Output the (X, Y) coordinate of the center of the cell containing the given text.  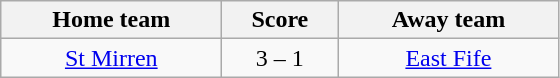
Home team (112, 20)
St Mirren (112, 58)
Away team (448, 20)
East Fife (448, 58)
3 – 1 (280, 58)
Score (280, 20)
